Output the [X, Y] coordinate of the center of the cell containing the given text.  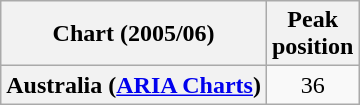
Peakposition [312, 34]
Australia (ARIA Charts) [134, 85]
Chart (2005/06) [134, 34]
36 [312, 85]
